Search for the cell housing the specified text and yield its (x, y) center coordinate. 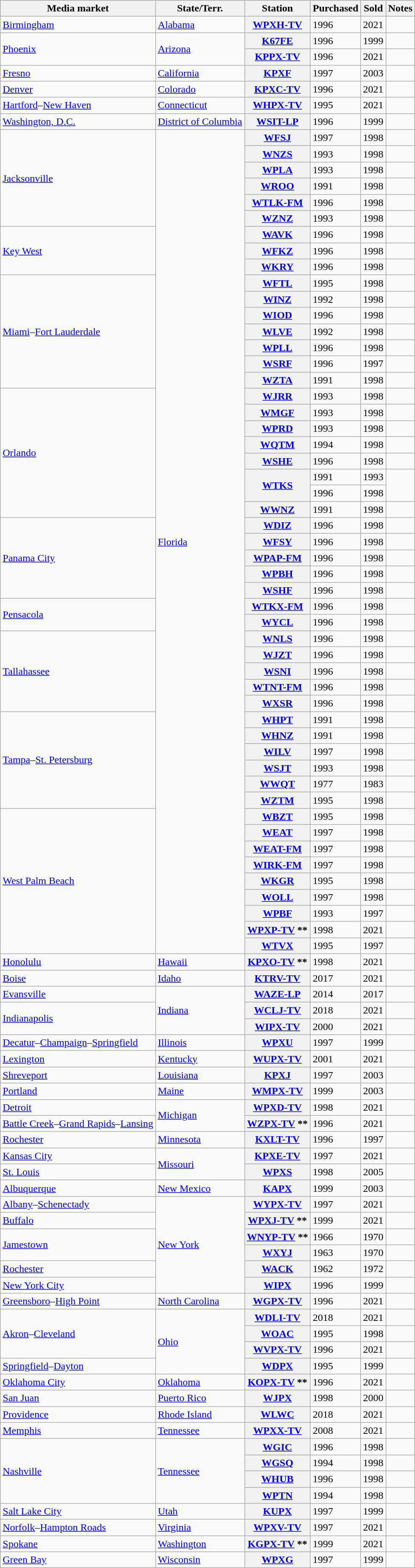
Missouri (200, 1164)
WCLJ-TV (278, 1011)
Tallahassee (78, 671)
Washington (200, 1544)
New Mexico (200, 1188)
Notes (400, 8)
Norfolk–Hampton Roads (78, 1528)
Minnesota (200, 1140)
Orlando (78, 453)
Michigan (200, 1115)
WDPX (278, 1366)
West Palm Beach (78, 881)
Memphis (78, 1430)
New York (200, 1244)
Indiana (200, 1011)
WTKS (278, 485)
WPXS (278, 1172)
WWQT (278, 784)
Boise (78, 978)
Kansas City (78, 1156)
WIPX (278, 1285)
WPXH-TV (278, 25)
Oklahoma (200, 1382)
KPXC-TV (278, 89)
WMGF (278, 412)
WVPX-TV (278, 1350)
North Carolina (200, 1301)
Jacksonville (78, 178)
Shreveport (78, 1075)
Washington, D.C. (78, 121)
Green Bay (78, 1560)
WBZT (278, 816)
Albany–Schenectady (78, 1204)
WSJT (278, 768)
KOPX-TV ** (278, 1382)
Lexington (78, 1059)
Tampa–St. Petersburg (78, 760)
WNLS (278, 639)
1963 (335, 1253)
KUPX (278, 1512)
WJRR (278, 396)
Virginia (200, 1528)
Louisiana (200, 1075)
WROO (278, 186)
Fresno (78, 73)
WEAT-FM (278, 849)
Purchased (335, 8)
1977 (335, 784)
WPXV-TV (278, 1528)
Spokane (78, 1544)
WYPX-TV (278, 1204)
Connecticut (200, 105)
KPXO-TV ** (278, 962)
WFTL (278, 283)
WILV (278, 752)
Maine (200, 1091)
District of Columbia (200, 121)
WZTM (278, 800)
Arizona (200, 49)
Akron–Cleveland (78, 1334)
WPRD (278, 428)
Utah (200, 1512)
WKGR (278, 881)
St. Louis (78, 1172)
WIRK-FM (278, 865)
WMPX-TV (278, 1091)
Albuquerque (78, 1188)
WTVX (278, 946)
WPBF (278, 913)
Detroit (78, 1107)
WGSQ (278, 1463)
Florida (200, 542)
WPLA (278, 170)
WHPT (278, 720)
WDIZ (278, 526)
WDLI-TV (278, 1317)
KXLT-TV (278, 1140)
Sold (373, 8)
Phoenix (78, 49)
WSHE (278, 461)
Key West (78, 251)
Honolulu (78, 962)
Greensboro–High Point (78, 1301)
WZTA (278, 380)
KTRV-TV (278, 978)
State/Terr. (200, 8)
WSIT-LP (278, 121)
WPXX-TV (278, 1430)
WYCL (278, 622)
Panama City (78, 558)
WJPX (278, 1398)
WOAC (278, 1334)
Rhode Island (200, 1414)
WPXU (278, 1043)
WEAT (278, 833)
Battle Creek–Grand Rapids–Lansing (78, 1123)
Jamestown (78, 1245)
WPXD-TV (278, 1107)
WTLK-FM (278, 203)
2005 (373, 1172)
Station (278, 8)
California (200, 73)
WPXG (278, 1560)
1983 (373, 784)
Pensacola (78, 614)
1962 (335, 1269)
WXSR (278, 703)
Evansville (78, 994)
WZPX-TV ** (278, 1123)
WLVE (278, 332)
WXYJ (278, 1253)
1966 (335, 1237)
KPXJ (278, 1075)
WHNZ (278, 736)
1972 (373, 1269)
WPBH (278, 574)
KPXE-TV (278, 1156)
KPXF (278, 73)
Ohio (200, 1342)
WFSY (278, 542)
Wisconsin (200, 1560)
Indianapolis (78, 1019)
WUPX-TV (278, 1059)
Kentucky (200, 1059)
WWNZ (278, 510)
WTNT-FM (278, 687)
WNYP-TV ** (278, 1237)
Alabama (200, 25)
WPAP-FM (278, 558)
Providence (78, 1414)
K67FE (278, 41)
WJZT (278, 655)
Birmingham (78, 25)
WPLL (278, 348)
WKRY (278, 267)
WPTN (278, 1495)
Denver (78, 89)
WPXP-TV ** (278, 929)
WQTM (278, 445)
WSRF (278, 364)
WNZS (278, 154)
WGPX-TV (278, 1301)
Media market (78, 8)
Illinois (200, 1043)
WLWC (278, 1414)
Puerto Rico (200, 1398)
WAZE-LP (278, 994)
WPXJ-TV ** (278, 1220)
San Juan (78, 1398)
WINZ (278, 299)
WAVK (278, 235)
WSNI (278, 671)
WGIC (278, 1447)
New York City (78, 1285)
Hartford–New Haven (78, 105)
Idaho (200, 978)
Hawaii (200, 962)
WFSJ (278, 138)
Salt Lake City (78, 1512)
WIPX-TV (278, 1027)
Oklahoma City (78, 1382)
KPPX-TV (278, 57)
Miami–Fort Lauderdale (78, 332)
WSHF (278, 590)
WHPX-TV (278, 105)
Portland (78, 1091)
Decatur–Champaign–Springfield (78, 1043)
WIOD (278, 315)
WOLL (278, 897)
Springfield–Dayton (78, 1366)
Colorado (200, 89)
WZNZ (278, 219)
WTKX-FM (278, 606)
Nashville (78, 1471)
WACK (278, 1269)
KGPX-TV ** (278, 1544)
2001 (335, 1059)
2014 (335, 994)
Buffalo (78, 1220)
2008 (335, 1430)
KAPX (278, 1188)
WFKZ (278, 251)
WHUB (278, 1479)
